Pinpoint the cell where the given text exists, returning its (x, y) midpoint coordinate. 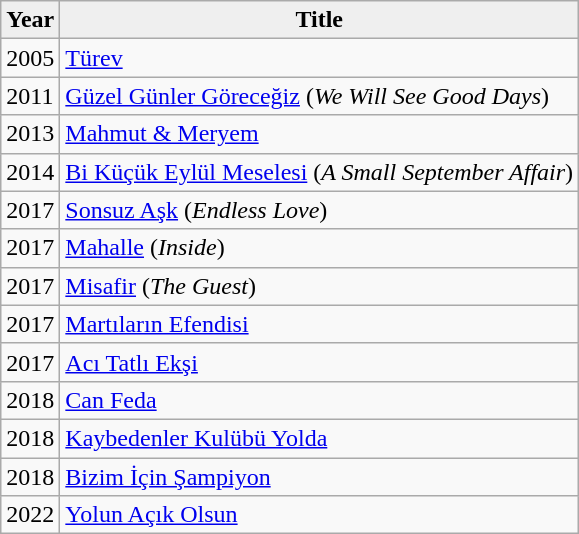
Bi Küçük Eylül Meselesi (A Small September Affair) (320, 172)
Kaybedenler Kulübü Yolda (320, 438)
Can Feda (320, 400)
Bizim İçin Şampiyon (320, 477)
Acı Tatlı Ekşi (320, 362)
2013 (30, 134)
Martıların Efendisi (320, 324)
Sonsuz Aşk (Endless Love) (320, 210)
Mahalle (Inside) (320, 248)
Title (320, 20)
2022 (30, 515)
2011 (30, 96)
Misafir (The Guest) (320, 286)
Mahmut & Meryem (320, 134)
2005 (30, 58)
Yolun Açık Olsun (320, 515)
Güzel Günler Göreceğiz (We Will See Good Days) (320, 96)
Türev (320, 58)
Year (30, 20)
2014 (30, 172)
